Detect which cell encompasses the target text, then output its (x, y) center coordinate. 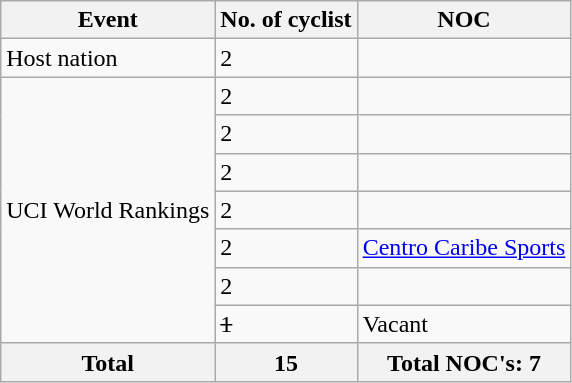
NOC (464, 20)
15 (286, 362)
UCI World Rankings (108, 210)
Host nation (108, 58)
Centro Caribe Sports (464, 248)
No. of cyclist (286, 20)
Total NOC's: 7 (464, 362)
1 (286, 324)
Vacant (464, 324)
Total (108, 362)
Event (108, 20)
